Extract the [X, Y] coordinate from the center of the cell holding the provided text.  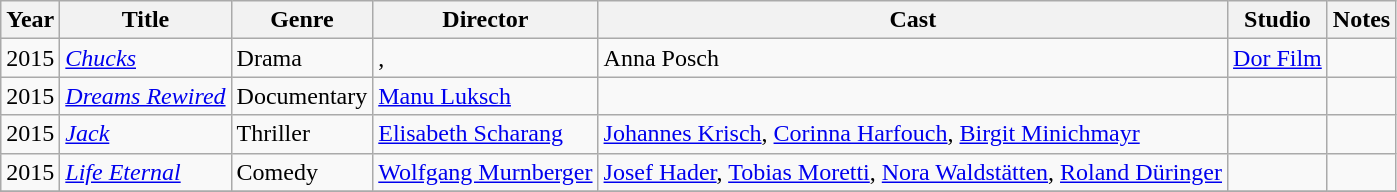
Notes [1361, 20]
Elisabeth Scharang [486, 134]
Thriller [302, 134]
Chucks [146, 58]
Johannes Krisch, Corinna Harfouch, Birgit Minichmayr [912, 134]
Josef Hader, Tobias Moretti, Nora Waldstätten, Roland Düringer [912, 172]
Cast [912, 20]
Director [486, 20]
Title [146, 20]
Jack [146, 134]
Manu Luksch [486, 96]
, [486, 58]
Dor Film [1278, 58]
Life Eternal [146, 172]
Wolfgang Murnberger [486, 172]
Studio [1278, 20]
Anna Posch [912, 58]
Comedy [302, 172]
Documentary [302, 96]
Year [30, 20]
Drama [302, 58]
Dreams Rewired [146, 96]
Genre [302, 20]
